Pinpoint the cell where the given text exists, returning its [X, Y] midpoint coordinate. 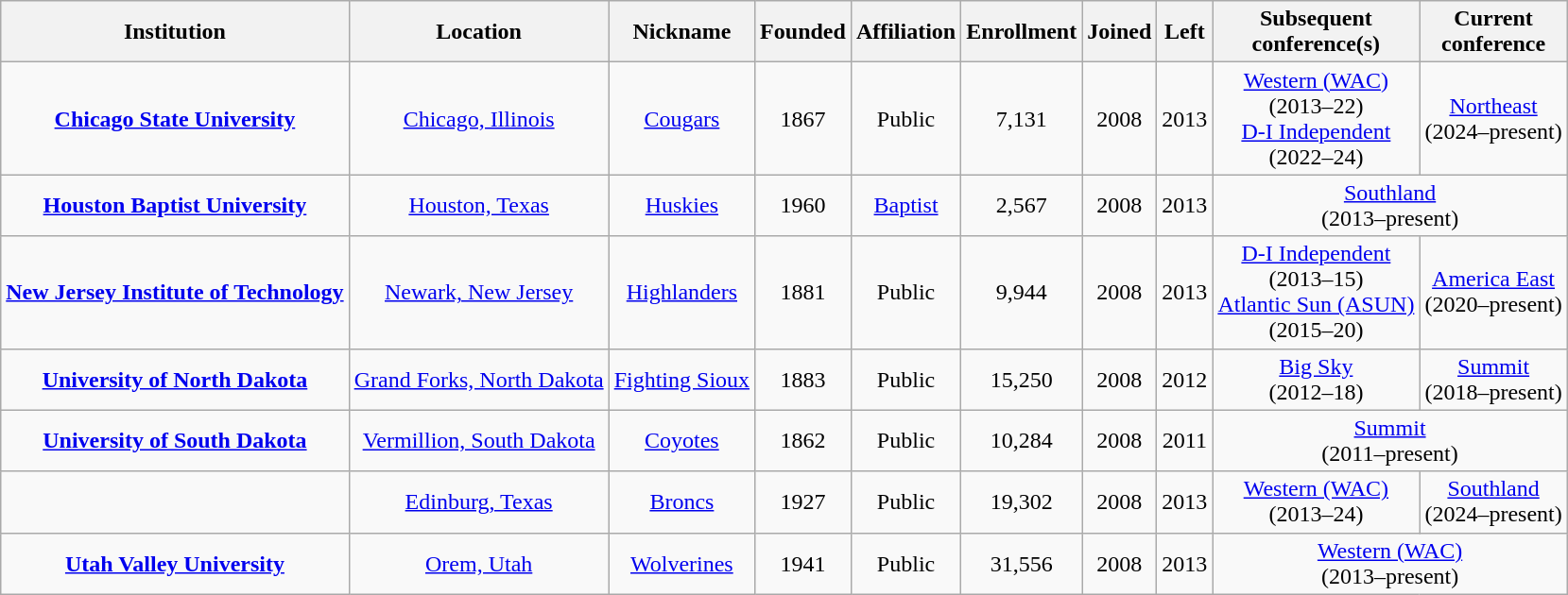
9,944 [1022, 293]
Summit(2018–present) [1493, 380]
Broncs [681, 502]
Affiliation [905, 32]
Subsequentconference(s) [1316, 32]
2012 [1185, 380]
Location [478, 32]
2011 [1185, 440]
Houston, Texas [478, 206]
Cougars [681, 119]
Edinburg, Texas [478, 502]
Left [1185, 32]
Highlanders [681, 293]
1927 [803, 502]
Founded [803, 32]
Northeast(2024–present) [1493, 119]
Utah Valley University [175, 563]
Houston Baptist University [175, 206]
Western (WAC)(2013–24) [1316, 502]
Vermillion, South Dakota [478, 440]
1881 [803, 293]
Enrollment [1022, 32]
7,131 [1022, 119]
Newark, New Jersey [478, 293]
Grand Forks, North Dakota [478, 380]
10,284 [1022, 440]
Huskies [681, 206]
University of North Dakota [175, 380]
America East(2020–present) [1493, 293]
New Jersey Institute of Technology [175, 293]
2,567 [1022, 206]
Orem, Utah [478, 563]
Joined [1119, 32]
Big Sky(2012–18) [1316, 380]
Institution [175, 32]
15,250 [1022, 380]
1883 [803, 380]
Fighting Sioux [681, 380]
Nickname [681, 32]
Baptist [905, 206]
1867 [803, 119]
Coyotes [681, 440]
1960 [803, 206]
Southland(2024–present) [1493, 502]
Chicago, Illinois [478, 119]
Wolverines [681, 563]
Currentconference [1493, 32]
1862 [803, 440]
Summit(2011–present) [1389, 440]
D-I Independent(2013–15)Atlantic Sun (ASUN)(2015–20) [1316, 293]
1941 [803, 563]
31,556 [1022, 563]
Southland(2013–present) [1389, 206]
Western (WAC)(2013–present) [1389, 563]
19,302 [1022, 502]
Chicago State University [175, 119]
University of South Dakota [175, 440]
Western (WAC)(2013–22)D-I Independent(2022–24) [1316, 119]
